Pinpoint the cell where the given text exists, returning its (X, Y) midpoint coordinate. 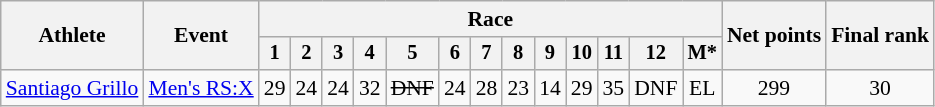
Santiago Grillo (72, 88)
11 (613, 54)
4 (370, 54)
M* (702, 54)
8 (518, 54)
Final rank (880, 36)
Event (200, 36)
14 (550, 88)
Men's RS:X (200, 88)
Net points (774, 36)
Athlete (72, 36)
2 (306, 54)
7 (487, 54)
10 (582, 54)
1 (275, 54)
32 (370, 88)
EL (702, 88)
23 (518, 88)
30 (880, 88)
Race (490, 19)
5 (412, 54)
299 (774, 88)
3 (338, 54)
9 (550, 54)
6 (455, 54)
12 (656, 54)
35 (613, 88)
28 (487, 88)
